For the text-containing cell, return its midpoint in (X, Y) coordinate format. 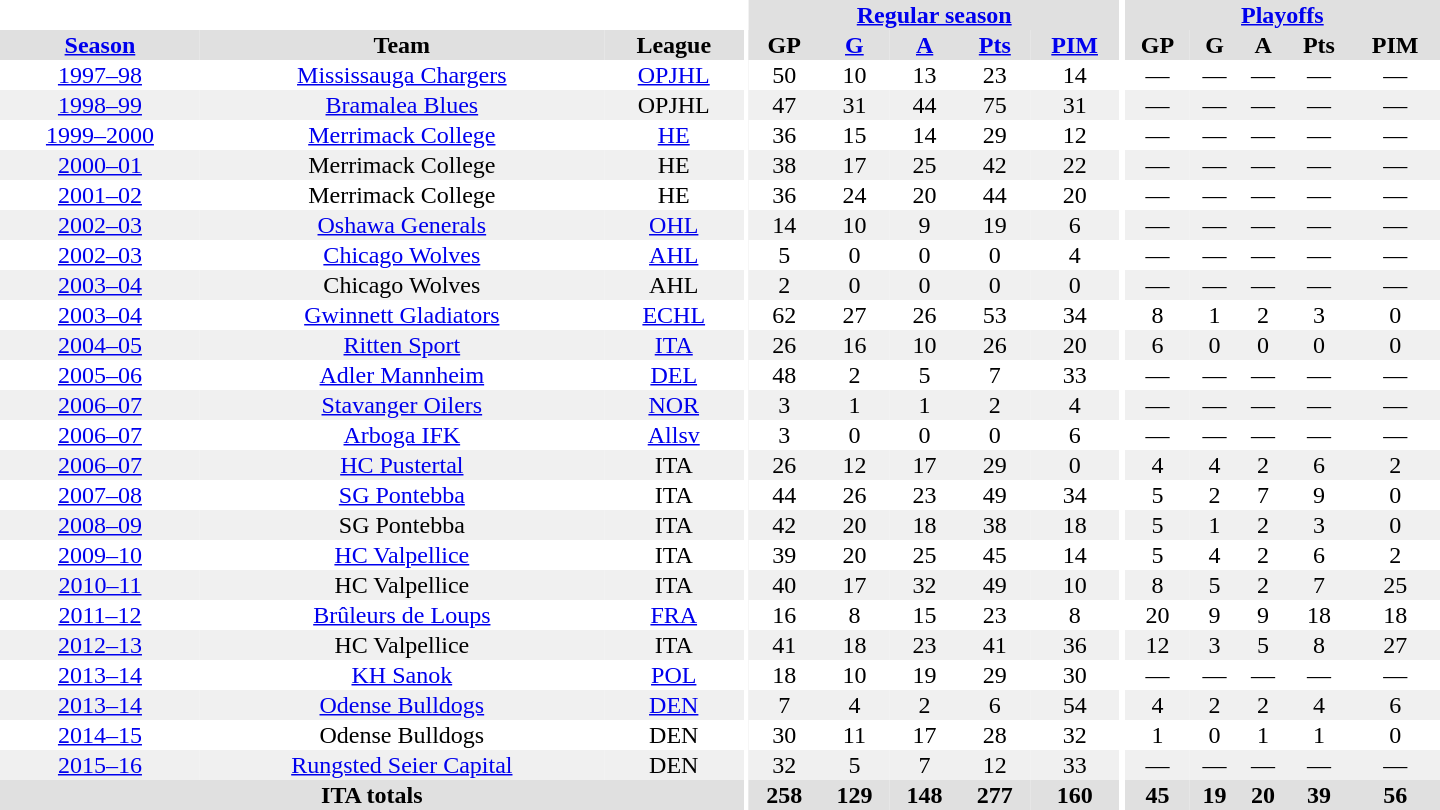
24 (854, 195)
2014–15 (100, 735)
ITA totals (372, 795)
11 (854, 735)
Bramalea Blues (402, 105)
Regular season (934, 15)
1997–98 (100, 75)
FRA (674, 615)
2009–10 (100, 555)
Stavanger Oilers (402, 405)
47 (784, 105)
50 (784, 75)
2015–16 (100, 765)
56 (1395, 795)
Mississauga Chargers (402, 75)
75 (995, 105)
OHL (674, 225)
Playoffs (1282, 15)
2011–12 (100, 615)
160 (1074, 795)
ECHL (674, 315)
2000–01 (100, 165)
Rungsted Seier Capital (402, 765)
62 (784, 315)
28 (995, 735)
League (674, 45)
2008–09 (100, 525)
13 (925, 75)
148 (925, 795)
Gwinnett Gladiators (402, 315)
NOR (674, 405)
Arboga IFK (402, 435)
2005–06 (100, 375)
2007–08 (100, 495)
2004–05 (100, 345)
53 (995, 315)
2012–13 (100, 645)
48 (784, 375)
1999–2000 (100, 135)
Brûleurs de Loups (402, 615)
129 (854, 795)
Ritten Sport (402, 345)
54 (1074, 705)
Team (402, 45)
Allsv (674, 435)
22 (1074, 165)
40 (784, 585)
Oshawa Generals (402, 225)
Adler Mannheim (402, 375)
2010–11 (100, 585)
277 (995, 795)
HC Pustertal (402, 465)
Season (100, 45)
DEL (674, 375)
1998–99 (100, 105)
258 (784, 795)
KH Sanok (402, 675)
2001–02 (100, 195)
POL (674, 675)
